Provide the (x, y) coordinate of the cell's center where the given text is located.  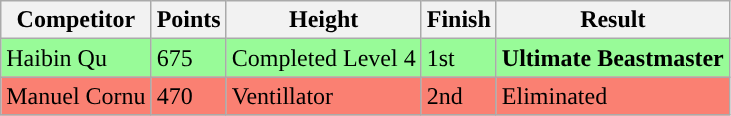
Competitor (76, 20)
675 (188, 58)
Ventillator (324, 96)
Eliminated (612, 96)
Finish (458, 20)
Points (188, 20)
1st (458, 58)
Manuel Cornu (76, 96)
Completed Level 4 (324, 58)
Ultimate Beastmaster (612, 58)
Haibin Qu (76, 58)
Height (324, 20)
Result (612, 20)
2nd (458, 96)
470 (188, 96)
